Locate the cell with the specified text and output its (x, y) center coordinate. 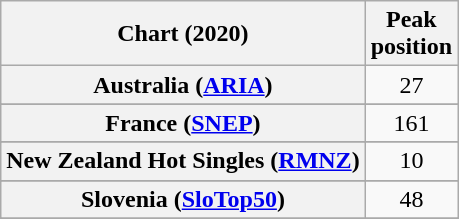
Slovenia (SloTop50) (183, 199)
France (SNEP) (183, 123)
Peakposition (411, 34)
New Zealand Hot Singles (RMNZ) (183, 161)
10 (411, 161)
161 (411, 123)
27 (411, 85)
Australia (ARIA) (183, 85)
Chart (2020) (183, 34)
48 (411, 199)
